Determine the [x, y] coordinate at the center of the cell enclosing the given text.  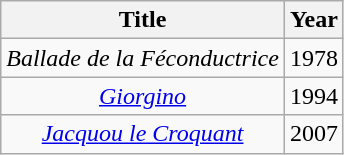
Giorgino [143, 96]
1994 [314, 96]
2007 [314, 134]
Ballade de la Féconductrice [143, 58]
1978 [314, 58]
Year [314, 20]
Jacquou le Croquant [143, 134]
Title [143, 20]
